Detect which cell encompasses the target text, then output its [x, y] center coordinate. 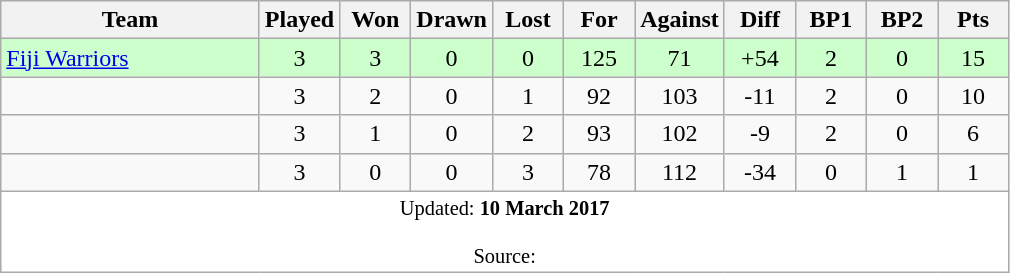
112 [680, 172]
102 [680, 134]
Won [376, 20]
-9 [760, 134]
Fiji Warriors [130, 58]
71 [680, 58]
Lost [528, 20]
-11 [760, 96]
Team [130, 20]
+54 [760, 58]
Played [299, 20]
BP1 [830, 20]
For [600, 20]
15 [974, 58]
103 [680, 96]
-34 [760, 172]
92 [600, 96]
6 [974, 134]
Diff [760, 20]
Pts [974, 20]
10 [974, 96]
125 [600, 58]
Drawn [452, 20]
Against [680, 20]
BP2 [902, 20]
Updated: 10 March 2017Source: [505, 232]
78 [600, 172]
93 [600, 134]
